Return the (x, y) coordinate for the center point of the cell that contains the specified text.  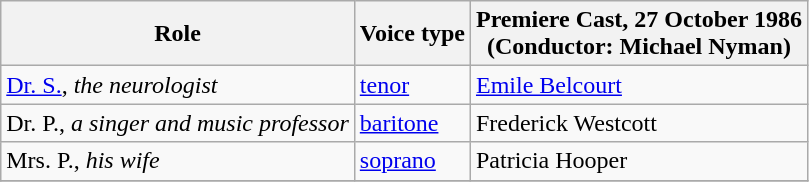
Emile Belcourt (638, 85)
Role (178, 34)
Dr. P., a singer and music professor (178, 123)
Mrs. P., his wife (178, 161)
tenor (412, 85)
baritone (412, 123)
Premiere Cast, 27 October 1986 (Conductor: Michael Nyman) (638, 34)
soprano (412, 161)
Patricia Hooper (638, 161)
Frederick Westcott (638, 123)
Dr. S., the neurologist (178, 85)
Voice type (412, 34)
